Pinpoint the cell where the given text exists, returning its [X, Y] midpoint coordinate. 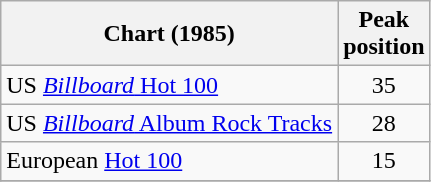
15 [384, 161]
Peakposition [384, 34]
35 [384, 85]
US Billboard Hot 100 [170, 85]
European Hot 100 [170, 161]
US Billboard Album Rock Tracks [170, 123]
28 [384, 123]
Chart (1985) [170, 34]
